Pinpoint the cell where the given text exists, returning its (X, Y) midpoint coordinate. 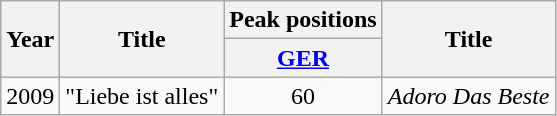
Year (30, 39)
Peak positions (303, 20)
"Liebe ist alles" (142, 96)
60 (303, 96)
2009 (30, 96)
GER (303, 58)
Adoro Das Beste (468, 96)
